Extract the [X, Y] coordinate from the center of the cell holding the provided text.  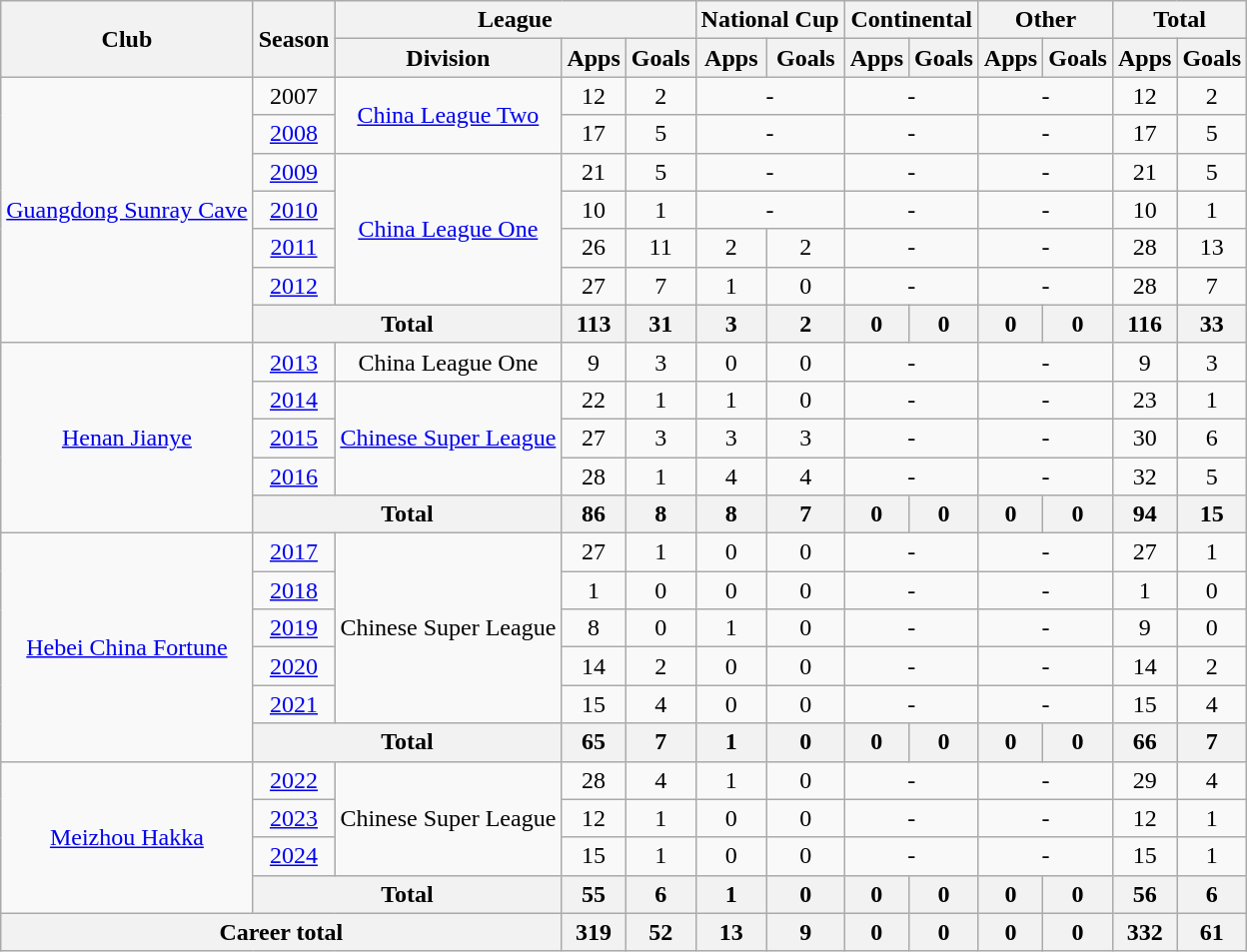
League [516, 20]
65 [594, 742]
2017 [294, 552]
2020 [294, 666]
National Cup [769, 20]
26 [594, 248]
2015 [294, 438]
94 [1144, 514]
Continental [911, 20]
2018 [294, 590]
2007 [294, 96]
2008 [294, 134]
Other [1045, 20]
2012 [294, 286]
Season [294, 39]
116 [1144, 324]
56 [1144, 894]
Henan Jianye [127, 438]
29 [1144, 780]
Meizhou Hakka [127, 837]
30 [1144, 438]
2023 [294, 818]
2014 [294, 400]
319 [594, 932]
2021 [294, 704]
32 [1144, 476]
22 [594, 400]
Career total [282, 932]
2022 [294, 780]
23 [1144, 400]
2019 [294, 628]
Division [448, 58]
2013 [294, 362]
55 [594, 894]
332 [1144, 932]
61 [1212, 932]
2011 [294, 248]
Club [127, 39]
Guangdong Sunray Cave [127, 210]
86 [594, 514]
11 [660, 248]
2016 [294, 476]
33 [1212, 324]
2009 [294, 172]
Hebei China Fortune [127, 647]
31 [660, 324]
52 [660, 932]
2010 [294, 210]
China League Two [448, 115]
66 [1144, 742]
113 [594, 324]
2024 [294, 856]
